Search for the cell housing the specified text and yield its [X, Y] center coordinate. 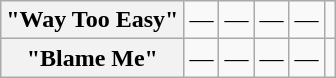
"Blame Me" [92, 58]
"Way Too Easy" [92, 20]
